Determine the [x, y] coordinate at the center of the cell enclosing the given text.  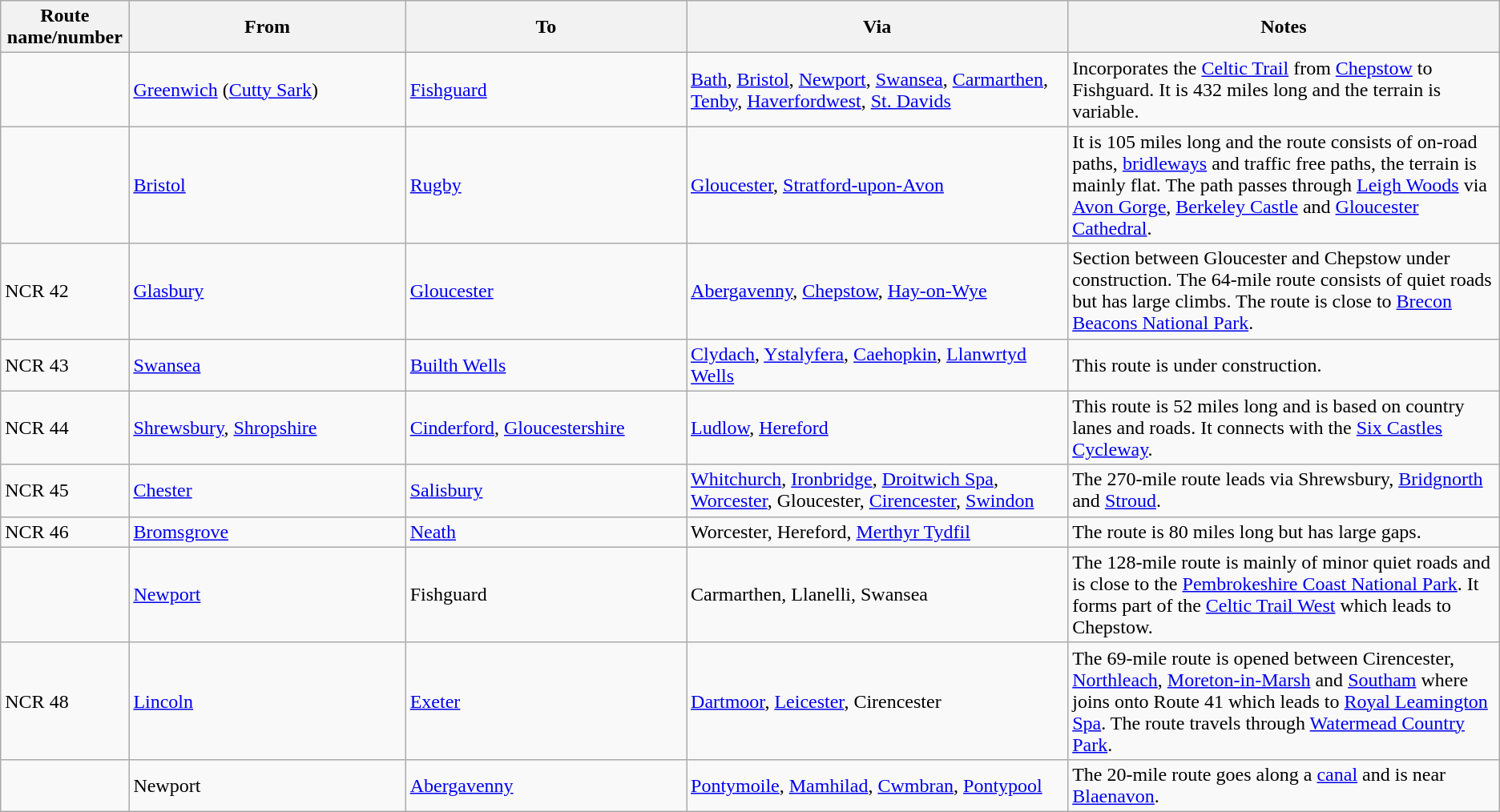
Swansea [268, 365]
The 270-mile route leads via Shrewsbury, Bridgnorth and Stroud. [1284, 490]
The 20-mile route goes along a canal and is near Blaenavon. [1284, 785]
Ludlow, Hereford [877, 428]
Bromsgrove [268, 532]
Salisbury [546, 490]
Builth Wells [546, 365]
Bath, Bristol, Newport, Swansea, Carmarthen, Tenby, Haverfordwest, St. Davids [877, 90]
Bristol [268, 185]
This route is 52 miles long and is based on country lanes and roads. It connects with the Six Castles Cycleway. [1284, 428]
Shrewsbury, Shropshire [268, 428]
Abergavenny, Chepstow, Hay-on-Wye [877, 291]
From [268, 27]
NCR 44 [65, 428]
Chester [268, 490]
Clydach, Ystalyfera, Caehopkin, Llanwrtyd Wells [877, 365]
Gloucester [546, 291]
Whitchurch, Ironbridge, Droitwich Spa, Worcester, Gloucester, Cirencester, Swindon [877, 490]
Notes [1284, 27]
NCR 45 [65, 490]
Gloucester, Stratford-upon-Avon [877, 185]
Incorporates the Celtic Trail from Chepstow to Fishguard. It is 432 miles long and the terrain is variable. [1284, 90]
The route is 80 miles long but has large gaps. [1284, 532]
Via [877, 27]
To [546, 27]
NCR 42 [65, 291]
Exeter [546, 701]
Greenwich (Cutty Sark) [268, 90]
Rugby [546, 185]
Cinderford, Gloucestershire [546, 428]
NCR 48 [65, 701]
Carmarthen, Llanelli, Swansea [877, 594]
This route is under construction. [1284, 365]
NCR 46 [65, 532]
Glasbury [268, 291]
Lincoln [268, 701]
NCR 43 [65, 365]
Pontymoile, Mamhilad, Cwmbran, Pontypool [877, 785]
Route name/number [65, 27]
Dartmoor, Leicester, Cirencester [877, 701]
Neath [546, 532]
Worcester, Hereford, Merthyr Tydfil [877, 532]
Abergavenny [546, 785]
